Identify which cell holds the provided text, then report its (x, y) central coordinate. 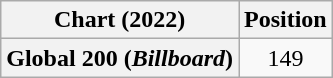
Global 200 (Billboard) (120, 58)
Position (285, 20)
Chart (2022) (120, 20)
149 (285, 58)
